From the cell containing the given text, extract its center point as (x, y) coordinate. 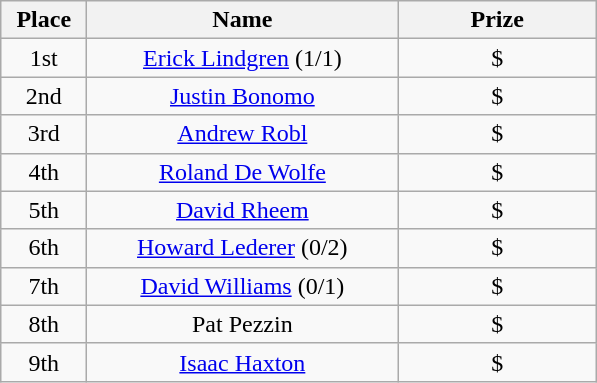
Isaac Haxton (242, 362)
Andrew Robl (242, 134)
6th (44, 248)
Howard Lederer (0/2) (242, 248)
David Williams (0/1) (242, 286)
5th (44, 210)
Place (44, 20)
7th (44, 286)
Name (242, 20)
David Rheem (242, 210)
1st (44, 58)
Justin Bonomo (242, 96)
8th (44, 324)
Pat Pezzin (242, 324)
9th (44, 362)
4th (44, 172)
Erick Lindgren (1/1) (242, 58)
Roland De Wolfe (242, 172)
Prize (498, 20)
2nd (44, 96)
3rd (44, 134)
